Pinpoint the cell where the given text exists, returning its (x, y) midpoint coordinate. 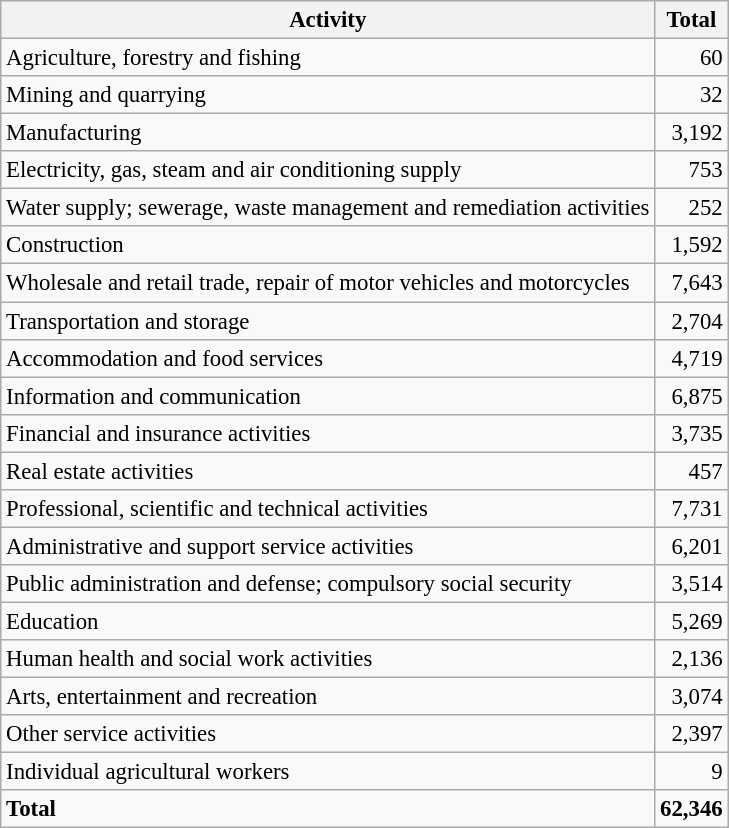
3,735 (692, 433)
7,731 (692, 509)
Education (328, 621)
Information and communication (328, 396)
2,704 (692, 321)
Electricity, gas, steam and air conditioning supply (328, 170)
5,269 (692, 621)
60 (692, 58)
4,719 (692, 358)
62,346 (692, 809)
Transportation and storage (328, 321)
Financial and insurance activities (328, 433)
7,643 (692, 283)
Water supply; sewerage, waste management and remediation activities (328, 208)
2,397 (692, 734)
Construction (328, 245)
252 (692, 208)
1,592 (692, 245)
Individual agricultural workers (328, 772)
Arts, entertainment and recreation (328, 697)
32 (692, 95)
Mining and quarrying (328, 95)
Wholesale and retail trade, repair of motor vehicles and motorcycles (328, 283)
9 (692, 772)
457 (692, 471)
Public administration and defense; compulsory social security (328, 584)
Administrative and support service activities (328, 546)
3,514 (692, 584)
2,136 (692, 659)
3,192 (692, 133)
Accommodation and food services (328, 358)
Professional, scientific and technical activities (328, 509)
Manufacturing (328, 133)
Agriculture, forestry and fishing (328, 58)
6,201 (692, 546)
Real estate activities (328, 471)
3,074 (692, 697)
Other service activities (328, 734)
753 (692, 170)
Human health and social work activities (328, 659)
6,875 (692, 396)
Activity (328, 20)
